Return the (X, Y) coordinate for the center point of the cell that contains the specified text.  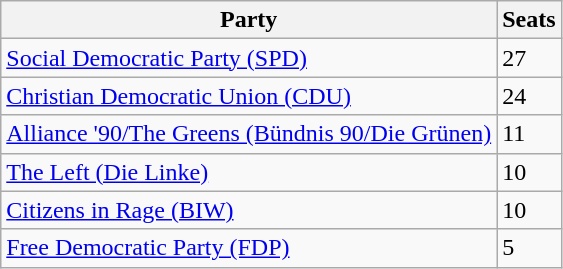
The Left (Die Linke) (249, 172)
Christian Democratic Union (CDU) (249, 96)
24 (529, 96)
Free Democratic Party (FDP) (249, 248)
27 (529, 58)
Seats (529, 20)
11 (529, 134)
5 (529, 248)
Alliance '90/The Greens (Bündnis 90/Die Grünen) (249, 134)
Party (249, 20)
Citizens in Rage (BIW) (249, 210)
Social Democratic Party (SPD) (249, 58)
